Identify which cell holds the provided text, then report its (x, y) central coordinate. 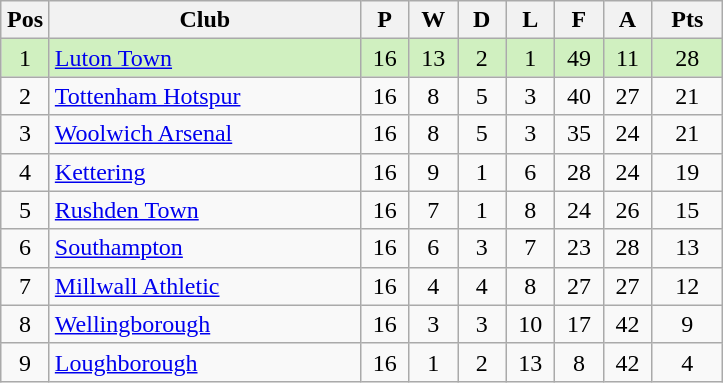
Rushden Town (204, 210)
23 (580, 248)
49 (580, 58)
Loughborough (204, 362)
11 (628, 58)
17 (580, 324)
P (384, 20)
Tottenham Hotspur (204, 96)
Luton Town (204, 58)
15 (688, 210)
Wellingborough (204, 324)
26 (628, 210)
Southampton (204, 248)
F (580, 20)
Kettering (204, 172)
Pos (26, 20)
Millwall Athletic (204, 286)
12 (688, 286)
A (628, 20)
Woolwich Arsenal (204, 134)
D (482, 20)
L (530, 20)
10 (530, 324)
Pts (688, 20)
W (434, 20)
35 (580, 134)
40 (580, 96)
Club (204, 20)
19 (688, 172)
